Scan for the cell matching the given text and deliver its (X, Y) coordinate at center. 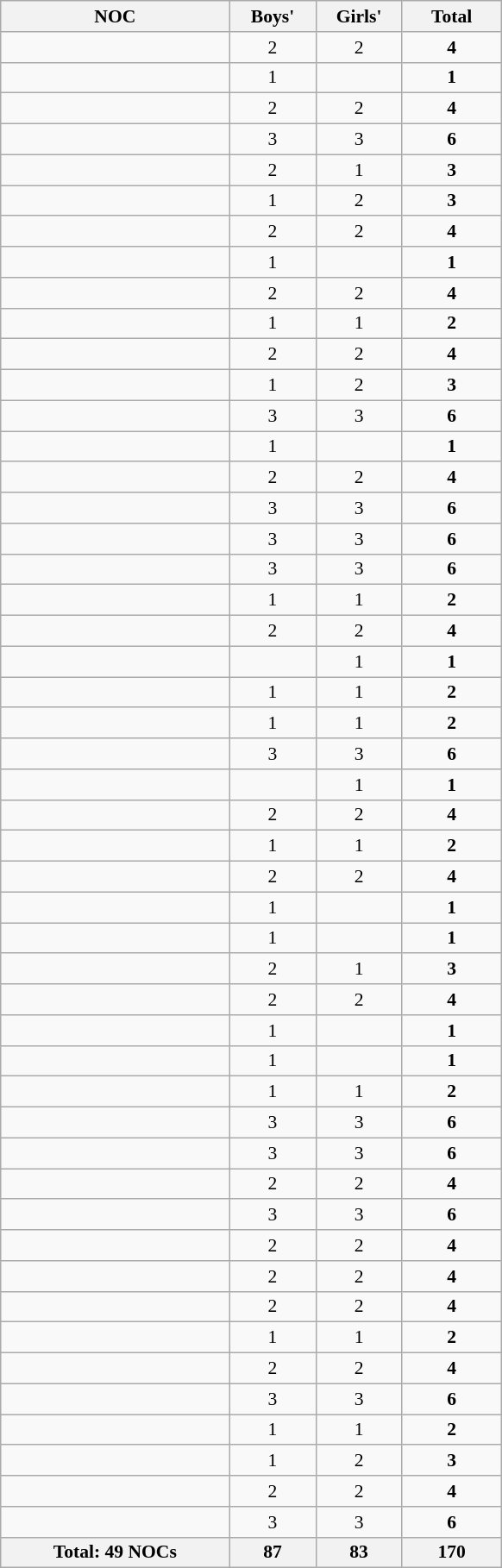
Total: 49 NOCs (116, 1552)
Total (452, 16)
170 (452, 1552)
Girls' (359, 16)
87 (273, 1552)
Boys' (273, 16)
NOC (116, 16)
83 (359, 1552)
